Return the (X, Y) coordinate for the center point of the cell that contains the specified text.  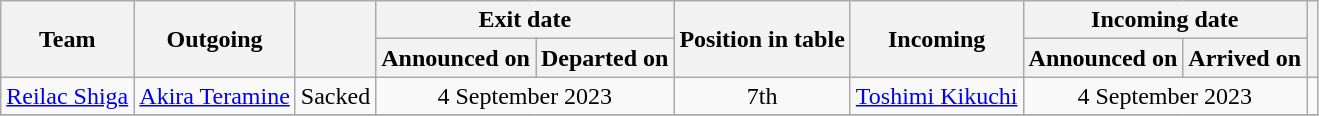
Departed on (605, 58)
Akira Teramine (215, 96)
Reilac Shiga (68, 96)
Incoming (936, 39)
Toshimi Kikuchi (936, 96)
Sacked (335, 96)
Arrived on (1245, 58)
Outgoing (215, 39)
7th (762, 96)
Incoming date (1165, 20)
Exit date (525, 20)
Team (68, 39)
Position in table (762, 39)
